Determine the (x, y) coordinate at the center of the cell enclosing the given text.  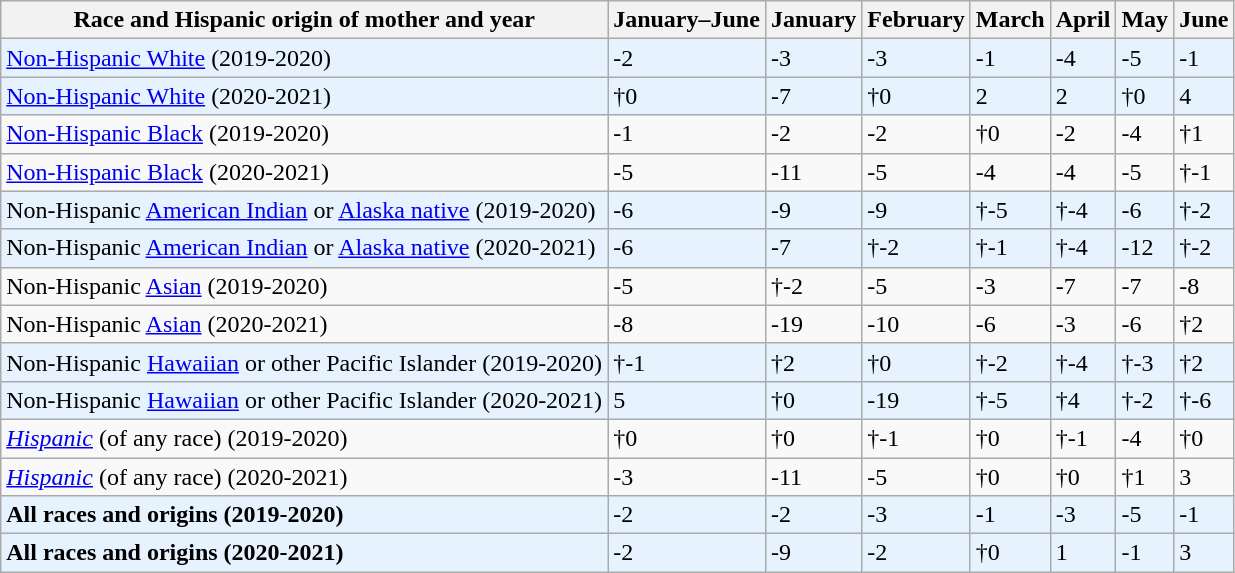
Non-Hispanic Hawaiian or other Pacific Islander (2019-2020) (304, 362)
-12 (1145, 248)
January–June (687, 20)
Race and Hispanic origin of mother and year (304, 20)
January (813, 20)
Non-Hispanic Black (2019-2020) (304, 134)
Non-Hispanic Black (2020-2021) (304, 172)
All races and origins (2019-2020) (304, 515)
Non-Hispanic White (2020-2021) (304, 96)
Non-Hispanic Hawaiian or other Pacific Islander (2020-2021) (304, 400)
-10 (916, 324)
Hispanic (of any race) (2019-2020) (304, 438)
March (1010, 20)
February (916, 20)
May (1145, 20)
†-3 (1145, 362)
Non-Hispanic White (2019-2020) (304, 58)
Non-Hispanic American Indian or Alaska native (2019-2020) (304, 210)
4 (1204, 96)
†4 (1083, 400)
Non-Hispanic Asian (2019-2020) (304, 286)
5 (687, 400)
1 (1083, 553)
June (1204, 20)
†-6 (1204, 400)
April (1083, 20)
All races and origins (2020-2021) (304, 553)
Hispanic (of any race) (2020-2021) (304, 477)
Non-Hispanic American Indian or Alaska native (2020-2021) (304, 248)
Non-Hispanic Asian (2020-2021) (304, 324)
